Return the [X, Y] coordinate for the center point of the cell that contains the specified text.  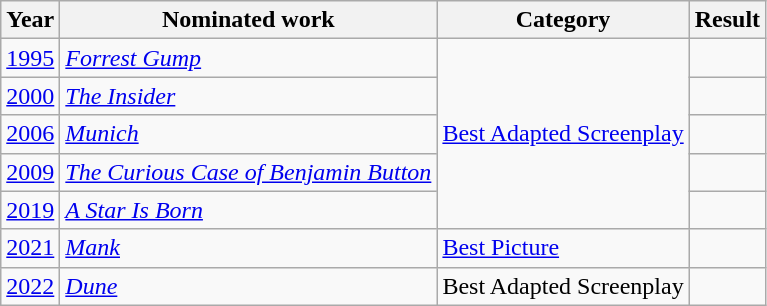
1995 [30, 58]
Mank [248, 248]
Forrest Gump [248, 58]
2000 [30, 96]
2006 [30, 134]
Munich [248, 134]
Year [30, 20]
Best Picture [563, 248]
Result [727, 20]
Nominated work [248, 20]
2019 [30, 210]
The Curious Case of Benjamin Button [248, 172]
2022 [30, 286]
The Insider [248, 96]
Dune [248, 286]
2009 [30, 172]
Category [563, 20]
A Star Is Born [248, 210]
2021 [30, 248]
